Search for the cell housing the specified text and yield its (X, Y) center coordinate. 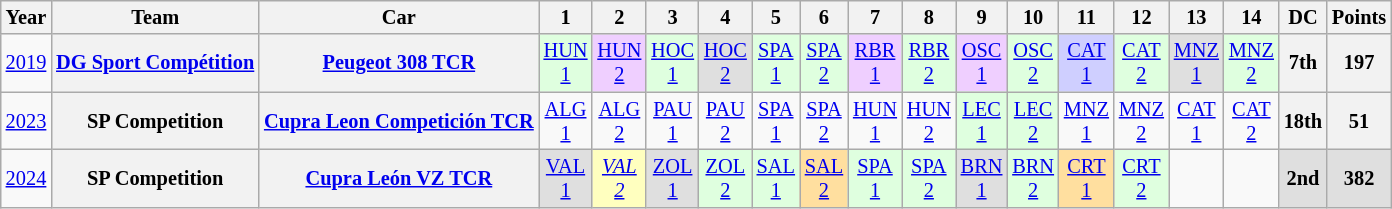
BRN2 (1033, 178)
1 (566, 17)
ZOL1 (672, 178)
12 (1142, 17)
ALG2 (619, 121)
Car (398, 17)
Cupra Leon Competición TCR (398, 121)
Peugeot 308 TCR (398, 63)
LEC1 (982, 121)
OSC2 (1033, 63)
2019 (26, 63)
PAU1 (672, 121)
9 (982, 17)
ALG1 (566, 121)
2nd (1303, 178)
ZOL2 (726, 178)
5 (776, 17)
7th (1303, 63)
CRT1 (1086, 178)
PAU2 (726, 121)
2023 (26, 121)
Points (1359, 17)
CRT2 (1142, 178)
10 (1033, 17)
Year (26, 17)
VAL1 (566, 178)
197 (1359, 63)
DC (1303, 17)
BRN1 (982, 178)
DG Sport Compétition (155, 63)
2 (619, 17)
HOC2 (726, 63)
18th (1303, 121)
51 (1359, 121)
RBR1 (875, 63)
Team (155, 17)
SAL1 (776, 178)
8 (929, 17)
RBR2 (929, 63)
3 (672, 17)
13 (1196, 17)
SAL2 (824, 178)
HOC1 (672, 63)
LEC2 (1033, 121)
2024 (26, 178)
VAL2 (619, 178)
Cupra León VZ TCR (398, 178)
4 (726, 17)
6 (824, 17)
OSC1 (982, 63)
14 (1252, 17)
11 (1086, 17)
382 (1359, 178)
7 (875, 17)
